Pinpoint the cell where the given text exists, returning its (X, Y) midpoint coordinate. 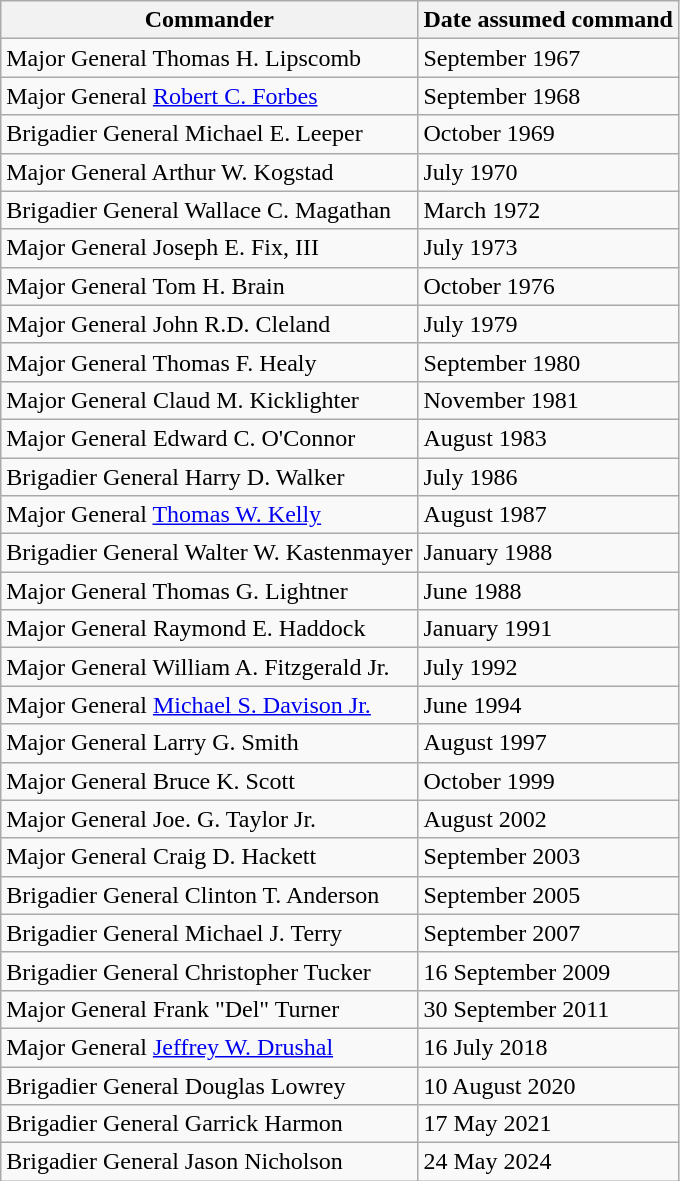
August 1997 (548, 743)
January 1991 (548, 629)
Major General John R.D. Cleland (210, 324)
September 1980 (548, 362)
Major General Thomas G. Lightner (210, 591)
June 1988 (548, 591)
March 1972 (548, 210)
Major General Michael S. Davison Jr. (210, 705)
September 2003 (548, 857)
Major General Joseph E. Fix, III (210, 248)
October 1999 (548, 781)
September 2007 (548, 933)
Brigadier General Douglas Lowrey (210, 1085)
Major General Jeffrey W. Drushal (210, 1047)
Brigadier General Wallace C. Magathan (210, 210)
16 September 2009 (548, 971)
Brigadier General Jason Nicholson (210, 1162)
October 1969 (548, 134)
Brigadier General Walter W. Kastenmayer (210, 553)
October 1976 (548, 286)
September 1967 (548, 58)
Major General Larry G. Smith (210, 743)
July 1973 (548, 248)
July 1992 (548, 667)
November 1981 (548, 400)
June 1994 (548, 705)
Major General Raymond E. Haddock (210, 629)
Major General Claud M. Kicklighter (210, 400)
Major General Thomas H. Lipscomb (210, 58)
Brigadier General Christopher Tucker (210, 971)
Brigadier General Clinton T. Anderson (210, 895)
30 September 2011 (548, 1009)
July 1986 (548, 477)
Major General Thomas W. Kelly (210, 515)
17 May 2021 (548, 1124)
Major General Edward C. O'Connor (210, 438)
Major General William A. Fitzgerald Jr. (210, 667)
Major General Frank "Del" Turner (210, 1009)
September 2005 (548, 895)
Commander (210, 20)
Major General Robert C. Forbes (210, 96)
Date assumed command (548, 20)
10 August 2020 (548, 1085)
August 1983 (548, 438)
Major General Tom H. Brain (210, 286)
July 1979 (548, 324)
August 2002 (548, 819)
Major General Craig D. Hackett (210, 857)
Brigadier General Harry D. Walker (210, 477)
Major General Joe. G. Taylor Jr. (210, 819)
January 1988 (548, 553)
Brigadier General Michael E. Leeper (210, 134)
August 1987 (548, 515)
Major General Thomas F. Healy (210, 362)
July 1970 (548, 172)
Major General Arthur W. Kogstad (210, 172)
Brigadier General Garrick Harmon (210, 1124)
24 May 2024 (548, 1162)
Brigadier General Michael J. Terry (210, 933)
16 July 2018 (548, 1047)
September 1968 (548, 96)
Major General Bruce K. Scott (210, 781)
